Return (x, y) of the center of cell containing provided text 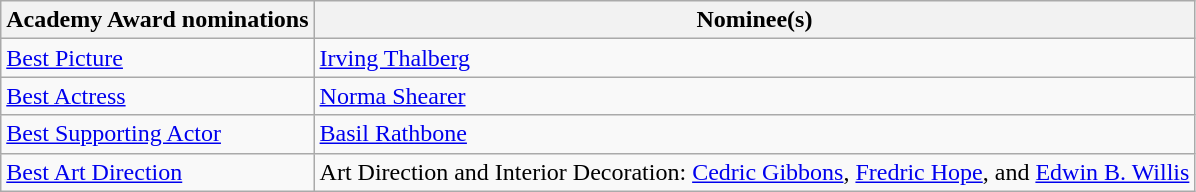
Art Direction and Interior Decoration: Cedric Gibbons, Fredric Hope, and Edwin B. Willis (754, 172)
Best Picture (158, 58)
Irving Thalberg (754, 58)
Nominee(s) (754, 20)
Basil Rathbone (754, 134)
Academy Award nominations (158, 20)
Best Supporting Actor (158, 134)
Norma Shearer (754, 96)
Best Actress (158, 96)
Best Art Direction (158, 172)
